Identify which cell holds the provided text, then report its [X, Y] central coordinate. 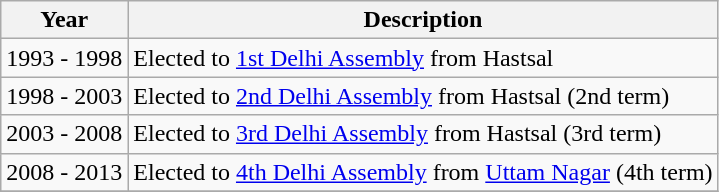
Elected to 1st Delhi Assembly from Hastsal [423, 58]
Elected to 3rd Delhi Assembly from Hastsal (3rd term) [423, 134]
Year [64, 20]
Elected to 2nd Delhi Assembly from Hastsal (2nd term) [423, 96]
2003 - 2008 [64, 134]
Description [423, 20]
2008 - 2013 [64, 172]
1993 - 1998 [64, 58]
Elected to 4th Delhi Assembly from Uttam Nagar (4th term) [423, 172]
1998 - 2003 [64, 96]
